Return (x, y) of the center of cell containing provided text 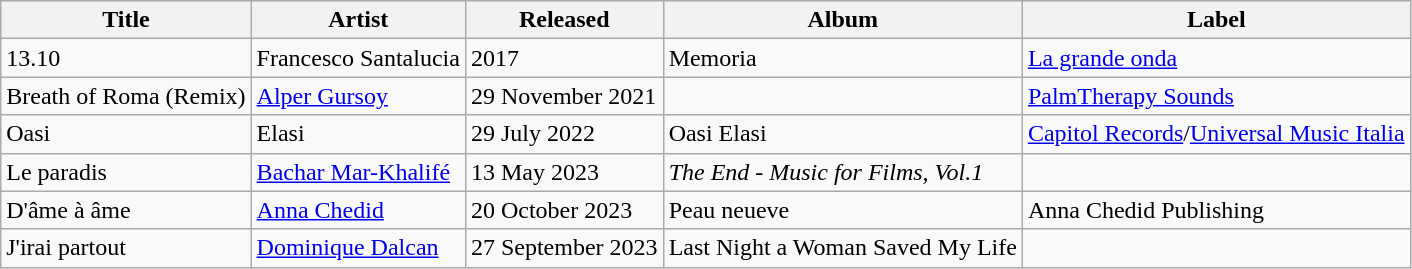
La grande onda (1216, 58)
Bachar Mar-Khalifé (358, 172)
Title (126, 20)
Alper Gursoy (358, 96)
The End - Music for Films, Vol.1 (842, 172)
PalmTherapy Sounds (1216, 96)
Le paradis (126, 172)
29 July 2022 (564, 134)
13.10 (126, 58)
29 November 2021 (564, 96)
Francesco Santalucia (358, 58)
27 September 2023 (564, 248)
Last Night a Woman Saved My Life (842, 248)
Album (842, 20)
13 May 2023 (564, 172)
Label (1216, 20)
Elasi (358, 134)
2017 (564, 58)
Oasi (126, 134)
Memoria (842, 58)
20 October 2023 (564, 210)
Anna Chedid (358, 210)
Breath of Roma (Remix) (126, 96)
Capitol Records/Universal Music Italia (1216, 134)
Released (564, 20)
D'âme à âme (126, 210)
Dominique Dalcan (358, 248)
Artist (358, 20)
Anna Chedid Publishing (1216, 210)
J'irai partout (126, 248)
Peau neueve (842, 210)
Oasi Elasi (842, 134)
